Determine the (X, Y) coordinate at the center of the cell enclosing the given text.  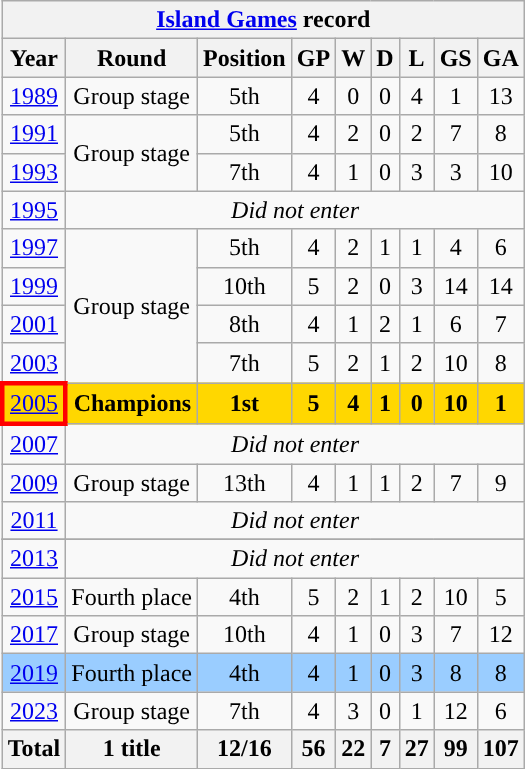
2007 (34, 444)
2009 (34, 483)
9 (500, 483)
1999 (34, 286)
1993 (34, 172)
GS (456, 58)
1 title (132, 749)
Champions (132, 404)
2019 (34, 673)
22 (354, 749)
2023 (34, 711)
2015 (34, 597)
W (354, 58)
GA (500, 58)
1995 (34, 210)
Position (244, 58)
1991 (34, 134)
GP (313, 58)
2017 (34, 635)
12/16 (244, 749)
27 (416, 749)
13th (244, 483)
99 (456, 749)
Total (34, 749)
D (385, 58)
8th (244, 324)
2001 (34, 324)
Round (132, 58)
2013 (34, 559)
1st (244, 404)
Island Games record (263, 20)
1989 (34, 96)
L (416, 58)
2005 (34, 404)
13 (500, 96)
2003 (34, 363)
56 (313, 749)
2011 (34, 521)
Year (34, 58)
1997 (34, 248)
107 (500, 749)
